Scan for the cell matching the given text and deliver its (x, y) coordinate at center. 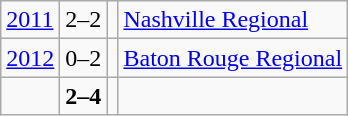
2011 (30, 20)
2012 (30, 58)
Baton Rouge Regional (233, 58)
2–4 (84, 96)
0–2 (84, 58)
2–2 (84, 20)
Nashville Regional (233, 20)
